Pinpoint the cell where the given text exists, returning its (x, y) midpoint coordinate. 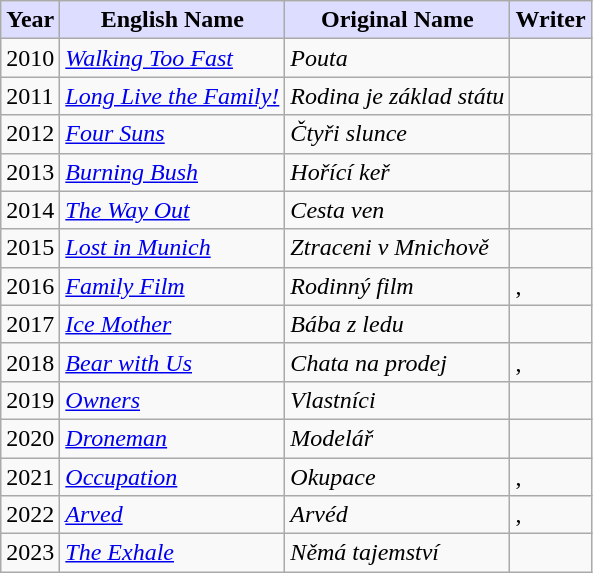
2014 (30, 210)
Bear with Us (172, 362)
2013 (30, 172)
Chata na prodej (398, 362)
Modelář (398, 438)
Pouta (398, 58)
Lost in Munich (172, 248)
Occupation (172, 477)
Family Film (172, 286)
Rodina je základ státu (398, 96)
Walking Too Fast (172, 58)
Rodinný film (398, 286)
Original Name (398, 20)
2019 (30, 400)
2012 (30, 134)
Cesta ven (398, 210)
Němá tajemství (398, 553)
Writer (550, 20)
Ice Mother (172, 324)
The Way Out (172, 210)
2017 (30, 324)
Four Suns (172, 134)
Okupace (398, 477)
2020 (30, 438)
2010 (30, 58)
Arved (172, 515)
2011 (30, 96)
English Name (172, 20)
Čtyři slunce (398, 134)
2018 (30, 362)
Owners (172, 400)
2022 (30, 515)
2015 (30, 248)
2016 (30, 286)
Ztraceni v Mnichově (398, 248)
Year (30, 20)
Hořící keř (398, 172)
2023 (30, 553)
Arvéd (398, 515)
2021 (30, 477)
Droneman (172, 438)
The Exhale (172, 553)
Burning Bush (172, 172)
Bába z ledu (398, 324)
Long Live the Family! (172, 96)
Vlastníci (398, 400)
